Scan for the cell matching the given text and deliver its [x, y] coordinate at center. 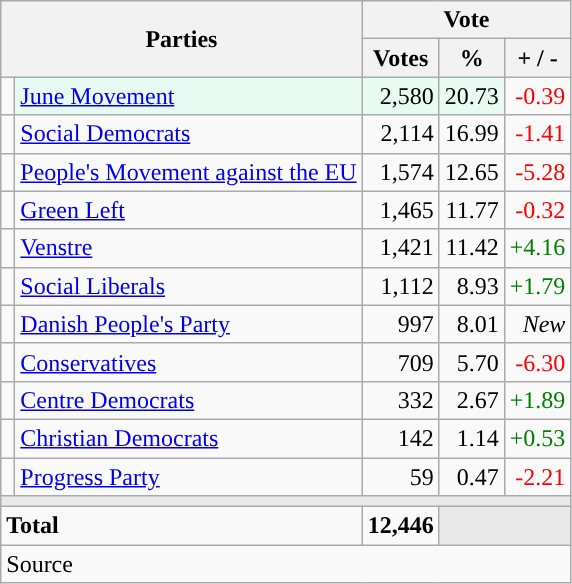
Total [182, 526]
Social Democrats [188, 134]
997 [400, 324]
Centre Democrats [188, 400]
20.73 [472, 96]
8.93 [472, 286]
Social Liberals [188, 286]
Danish People's Party [188, 324]
-5.28 [538, 172]
+1.79 [538, 286]
% [472, 58]
+4.16 [538, 248]
142 [400, 438]
Green Left [188, 210]
16.99 [472, 134]
1,574 [400, 172]
5.70 [472, 362]
12,446 [400, 526]
Parties [182, 39]
2,580 [400, 96]
709 [400, 362]
Conservatives [188, 362]
1,112 [400, 286]
Source [286, 564]
-0.39 [538, 96]
+0.53 [538, 438]
2,114 [400, 134]
11.77 [472, 210]
Votes [400, 58]
-0.32 [538, 210]
1.14 [472, 438]
0.47 [472, 477]
12.65 [472, 172]
+ / - [538, 58]
-6.30 [538, 362]
8.01 [472, 324]
-2.21 [538, 477]
332 [400, 400]
1,465 [400, 210]
Christian Democrats [188, 438]
People's Movement against the EU [188, 172]
-1.41 [538, 134]
June Movement [188, 96]
New [538, 324]
1,421 [400, 248]
Progress Party [188, 477]
Venstre [188, 248]
59 [400, 477]
Vote [466, 20]
+1.89 [538, 400]
2.67 [472, 400]
11.42 [472, 248]
